Detect which cell encompasses the target text, then output its [X, Y] center coordinate. 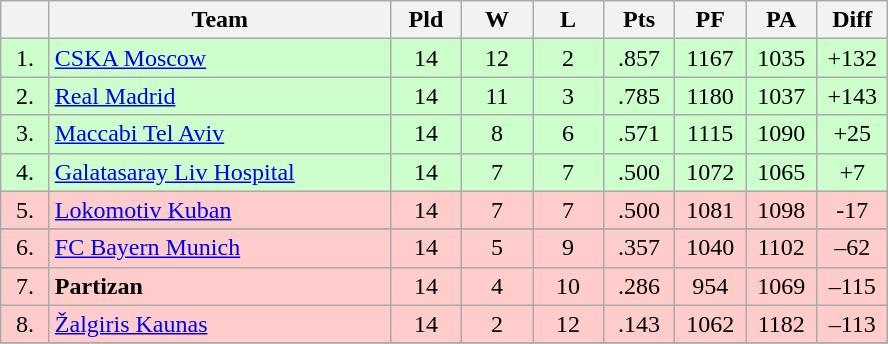
1180 [710, 96]
2. [26, 96]
Maccabi Tel Aviv [220, 134]
+7 [852, 172]
–62 [852, 248]
+132 [852, 58]
FC Bayern Munich [220, 248]
CSKA Moscow [220, 58]
954 [710, 286]
1062 [710, 324]
Real Madrid [220, 96]
1167 [710, 58]
1098 [782, 210]
10 [568, 286]
+25 [852, 134]
5. [26, 210]
Pld [426, 20]
4 [496, 286]
1. [26, 58]
.785 [640, 96]
6 [568, 134]
.571 [640, 134]
6. [26, 248]
8 [496, 134]
–113 [852, 324]
Diff [852, 20]
Partizan [220, 286]
1065 [782, 172]
1072 [710, 172]
L [568, 20]
7. [26, 286]
1115 [710, 134]
5 [496, 248]
+143 [852, 96]
W [496, 20]
.143 [640, 324]
Pts [640, 20]
.857 [640, 58]
11 [496, 96]
PF [710, 20]
Lokomotiv Kuban [220, 210]
1040 [710, 248]
3. [26, 134]
–115 [852, 286]
9 [568, 248]
3 [568, 96]
1182 [782, 324]
4. [26, 172]
-17 [852, 210]
PA [782, 20]
1069 [782, 286]
.357 [640, 248]
.286 [640, 286]
8. [26, 324]
1037 [782, 96]
Žalgiris Kaunas [220, 324]
1035 [782, 58]
1090 [782, 134]
Team [220, 20]
1081 [710, 210]
Galatasaray Liv Hospital [220, 172]
1102 [782, 248]
